Find where the given text appears and provide that cell's center as (x, y) coordinate. 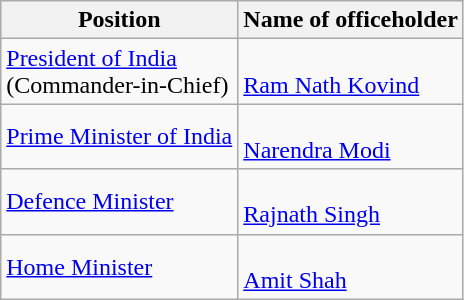
Rajnath Singh (351, 202)
Name of officeholder (351, 20)
Narendra Modi (351, 136)
Position (120, 20)
President of India(Commander-in-Chief) (120, 72)
Prime Minister of India (120, 136)
Home Minister (120, 266)
Ram Nath Kovind (351, 72)
Defence Minister (120, 202)
Amit Shah (351, 266)
